From the cell containing the given text, extract its center point as (X, Y) coordinate. 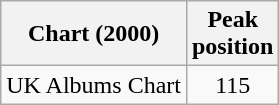
Chart (2000) (94, 34)
115 (232, 85)
Peakposition (232, 34)
UK Albums Chart (94, 85)
